Return (x, y) of the center of cell containing provided text 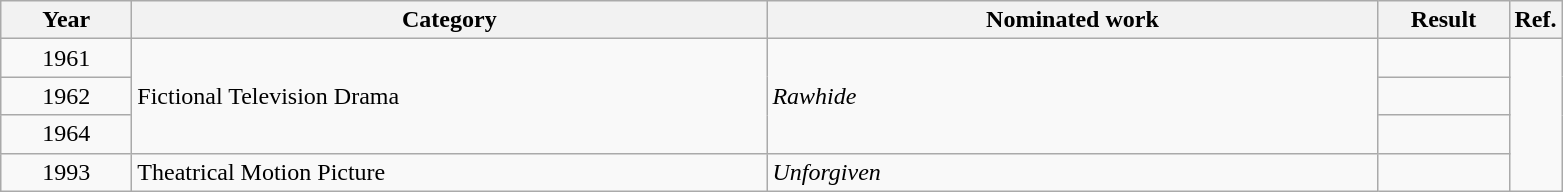
Category (450, 20)
1964 (66, 134)
Result (1444, 20)
1993 (66, 172)
Fictional Television Drama (450, 96)
Theatrical Motion Picture (450, 172)
1961 (66, 58)
Rawhide (1072, 96)
1962 (66, 96)
Unforgiven (1072, 172)
Ref. (1536, 20)
Nominated work (1072, 20)
Year (66, 20)
